Capture the cell that displays the provided text and extract its [X, Y] central coordinate. 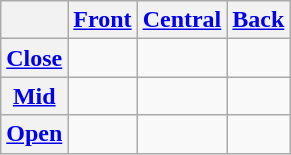
Mid [34, 96]
Back [258, 20]
Front [102, 20]
Open [34, 134]
Close [34, 58]
Central [182, 20]
